Capture the cell that displays the provided text and extract its [x, y] central coordinate. 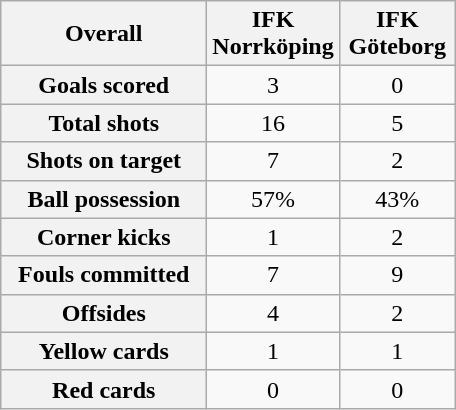
IFK Norrköping [273, 34]
Shots on target [104, 161]
Corner kicks [104, 237]
IFK Göteborg [397, 34]
3 [273, 85]
Goals scored [104, 85]
57% [273, 199]
9 [397, 275]
Overall [104, 34]
Red cards [104, 389]
4 [273, 313]
5 [397, 123]
43% [397, 199]
16 [273, 123]
Total shots [104, 123]
Offsides [104, 313]
Fouls committed [104, 275]
Yellow cards [104, 351]
Ball possession [104, 199]
